Return the [X, Y] coordinate for the center point of the cell that contains the specified text.  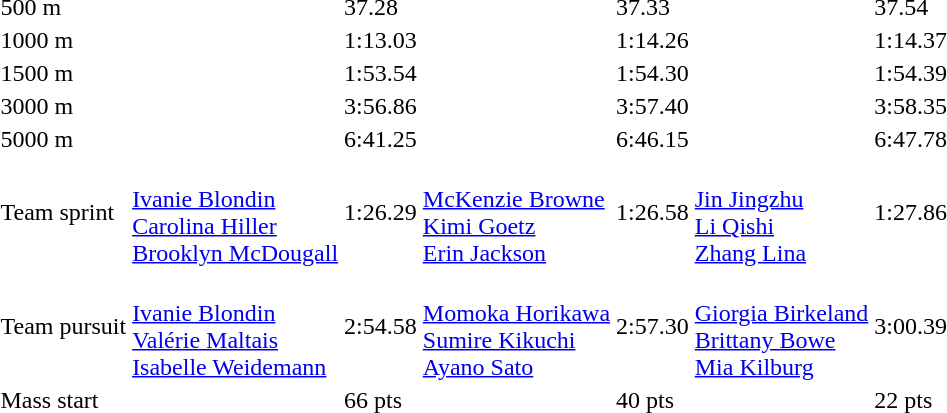
2:54.58 [381, 326]
1:26.58 [653, 212]
1:14.26 [653, 40]
Giorgia BirkelandBrittany BoweMia Kilburg [782, 326]
Jin JingzhuLi QishiZhang Lina [782, 212]
1:54.30 [653, 73]
3:56.86 [381, 106]
1:53.54 [381, 73]
McKenzie BrowneKimi GoetzErin Jackson [516, 212]
Momoka HorikawaSumire KikuchiAyano Sato [516, 326]
Ivanie BlondinValérie MaltaisIsabelle Weidemann [236, 326]
2:57.30 [653, 326]
1:13.03 [381, 40]
1:26.29 [381, 212]
6:41.25 [381, 139]
3:57.40 [653, 106]
6:46.15 [653, 139]
Ivanie BlondinCarolina HillerBrooklyn McDougall [236, 212]
